Capture the cell that displays the provided text and extract its [x, y] central coordinate. 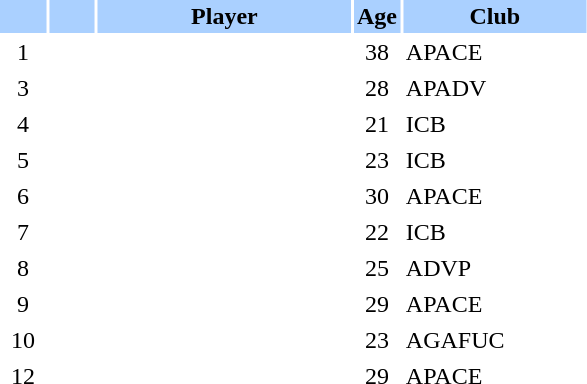
5 [23, 160]
22 [377, 232]
8 [23, 268]
7 [23, 232]
28 [377, 88]
25 [377, 268]
6 [23, 196]
AGAFUC [495, 340]
ADVP [495, 268]
21 [377, 124]
APADV [495, 88]
9 [23, 304]
29 [377, 304]
4 [23, 124]
30 [377, 196]
3 [23, 88]
10 [23, 340]
1 [23, 52]
Age [377, 16]
Club [495, 16]
Player [224, 16]
38 [377, 52]
